Capture the cell that displays the provided text and extract its (X, Y) central coordinate. 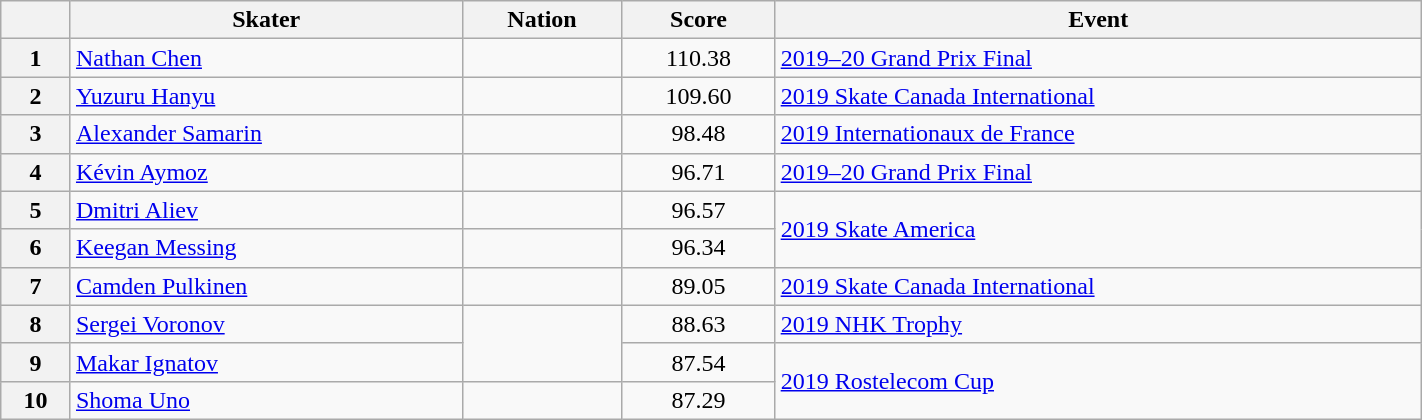
2019 Internationaux de France (1098, 134)
88.63 (698, 324)
Makar Ignatov (266, 362)
110.38 (698, 58)
Dmitri Aliev (266, 210)
Shoma Uno (266, 400)
2019 NHK Trophy (1098, 324)
2019 Skate America (1098, 229)
96.71 (698, 172)
87.29 (698, 400)
Sergei Voronov (266, 324)
Camden Pulkinen (266, 286)
Skater (266, 20)
Event (1098, 20)
87.54 (698, 362)
2 (36, 96)
98.48 (698, 134)
7 (36, 286)
9 (36, 362)
Yuzuru Hanyu (266, 96)
Keegan Messing (266, 248)
Nathan Chen (266, 58)
Score (698, 20)
96.57 (698, 210)
Nation (542, 20)
10 (36, 400)
Kévin Aymoz (266, 172)
Alexander Samarin (266, 134)
1 (36, 58)
5 (36, 210)
2019 Rostelecom Cup (1098, 381)
3 (36, 134)
4 (36, 172)
8 (36, 324)
109.60 (698, 96)
89.05 (698, 286)
96.34 (698, 248)
6 (36, 248)
